From the cell containing the given text, extract its center point as (x, y) coordinate. 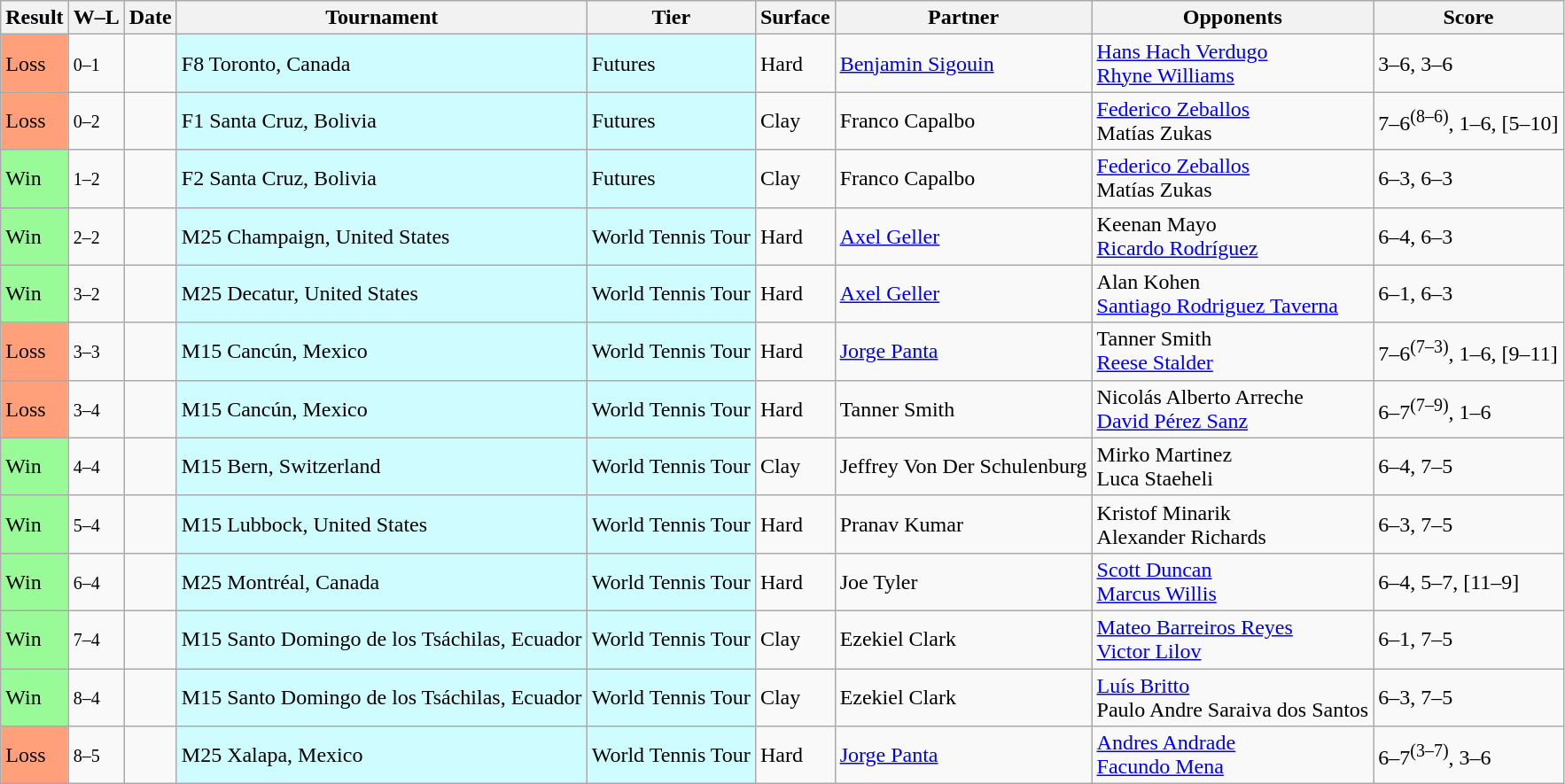
Luís Britto Paulo Andre Saraiva dos Santos (1233, 696)
M15 Bern, Switzerland (381, 466)
M25 Decatur, United States (381, 294)
Result (35, 18)
3–6, 3–6 (1468, 64)
M25 Xalapa, Mexico (381, 755)
M15 Lubbock, United States (381, 524)
8–4 (96, 696)
7–6(7–3), 1–6, [9–11] (1468, 351)
Andres Andrade Facundo Mena (1233, 755)
3–4 (96, 409)
Partner (963, 18)
Alan Kohen Santiago Rodriguez Taverna (1233, 294)
M25 Montréal, Canada (381, 581)
F2 Santa Cruz, Bolivia (381, 179)
6–7(7–9), 1–6 (1468, 409)
6–4, 6–3 (1468, 236)
6–1, 7–5 (1468, 640)
7–4 (96, 640)
Opponents (1233, 18)
Score (1468, 18)
3–2 (96, 294)
Date (151, 18)
2–2 (96, 236)
0–2 (96, 120)
Scott Duncan Marcus Willis (1233, 581)
Jeffrey Von Der Schulenburg (963, 466)
Keenan Mayo Ricardo Rodríguez (1233, 236)
7–6(8–6), 1–6, [5–10] (1468, 120)
Pranav Kumar (963, 524)
M25 Champaign, United States (381, 236)
Nicolás Alberto Arreche David Pérez Sanz (1233, 409)
6–4 (96, 581)
6–1, 6–3 (1468, 294)
W–L (96, 18)
5–4 (96, 524)
3–3 (96, 351)
0–1 (96, 64)
4–4 (96, 466)
F1 Santa Cruz, Bolivia (381, 120)
Mateo Barreiros Reyes Victor Lilov (1233, 640)
F8 Toronto, Canada (381, 64)
Tournament (381, 18)
Surface (795, 18)
Tier (671, 18)
8–5 (96, 755)
6–4, 5–7, [11–9] (1468, 581)
Joe Tyler (963, 581)
Kristof Minarik Alexander Richards (1233, 524)
Hans Hach Verdugo Rhyne Williams (1233, 64)
6–7(3–7), 3–6 (1468, 755)
1–2 (96, 179)
Mirko Martinez Luca Staeheli (1233, 466)
6–3, 6–3 (1468, 179)
6–4, 7–5 (1468, 466)
Tanner Smith Reese Stalder (1233, 351)
Benjamin Sigouin (963, 64)
Tanner Smith (963, 409)
